Find where the given text appears and provide that cell's center as (x, y) coordinate. 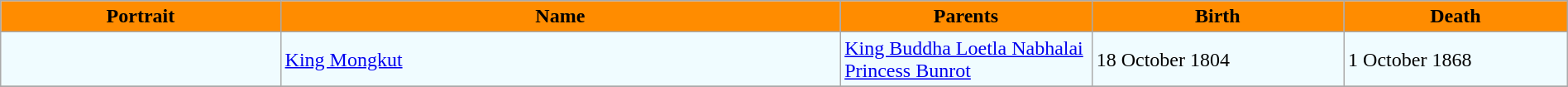
Name (561, 17)
18 October 1804 (1217, 60)
King Mongkut (561, 60)
King Buddha Loetla NabhalaiPrincess Bunrot (966, 60)
Parents (966, 17)
Death (1456, 17)
Portrait (141, 17)
1 October 1868 (1456, 60)
Birth (1217, 17)
